Pinpoint the cell where the given text exists, returning its (X, Y) midpoint coordinate. 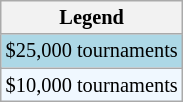
$10,000 tournaments (92, 85)
$25,000 tournaments (92, 51)
Legend (92, 17)
